For the text-containing cell, return its midpoint in (X, Y) coordinate format. 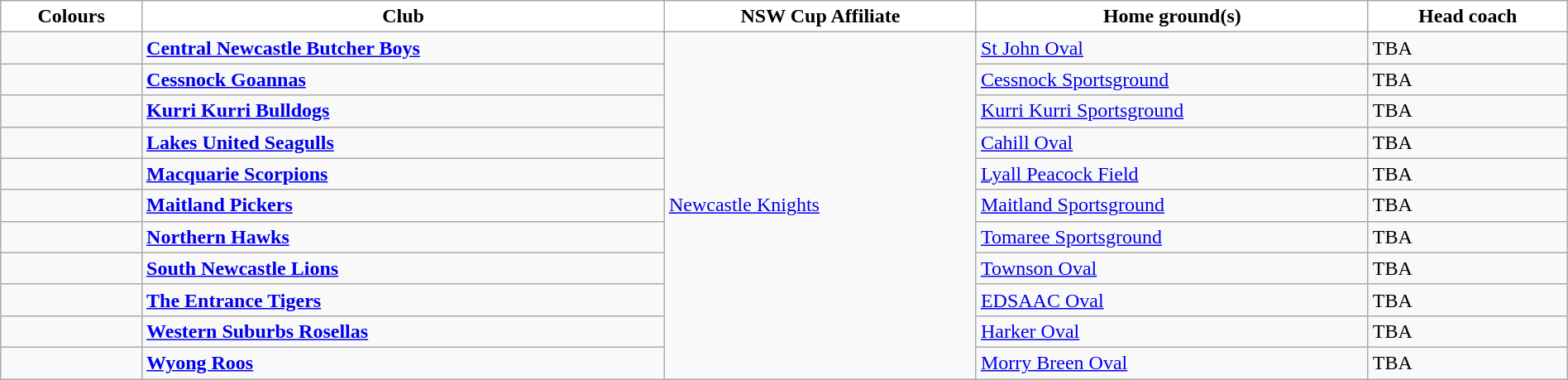
Lyall Peacock Field (1172, 174)
NSW Cup Affiliate (820, 17)
Wyong Roos (404, 363)
Head coach (1467, 17)
St John Oval (1172, 48)
Central Newcastle Butcher Boys (404, 48)
Harker Oval (1172, 331)
EDSAAC Oval (1172, 300)
Club (404, 17)
Colours (71, 17)
South Newcastle Lions (404, 268)
Cahill Oval (1172, 142)
Townson Oval (1172, 268)
Maitland Pickers (404, 205)
Morry Breen Oval (1172, 363)
Home ground(s) (1172, 17)
Kurri Kurri Bulldogs (404, 111)
Lakes United Seagulls (404, 142)
Kurri Kurri Sportsground (1172, 111)
Tomaree Sportsground (1172, 237)
Macquarie Scorpions (404, 174)
Newcastle Knights (820, 205)
Cessnock Goannas (404, 79)
The Entrance Tigers (404, 300)
Cessnock Sportsground (1172, 79)
Western Suburbs Rosellas (404, 331)
Maitland Sportsground (1172, 205)
Northern Hawks (404, 237)
